Locate the cell with the specified text and output its [X, Y] center coordinate. 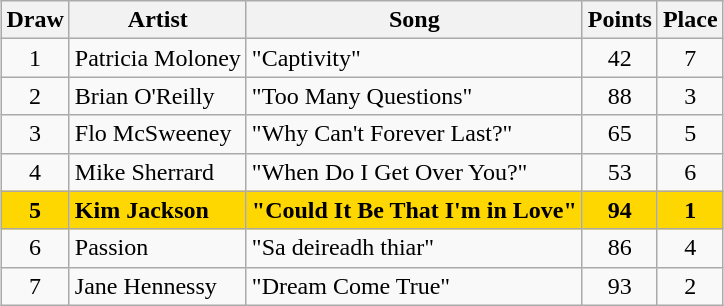
Song [414, 20]
Draw [35, 20]
94 [620, 210]
Mike Sherrard [158, 172]
93 [620, 286]
"When Do I Get Over You?" [414, 172]
53 [620, 172]
"Dream Come True" [414, 286]
Kim Jackson [158, 210]
"Sa deireadh thiar" [414, 248]
Place [690, 20]
"Could It Be That I'm in Love" [414, 210]
Brian O'Reilly [158, 96]
42 [620, 58]
Points [620, 20]
"Captivity" [414, 58]
86 [620, 248]
"Too Many Questions" [414, 96]
88 [620, 96]
"Why Can't Forever Last?" [414, 134]
Flo McSweeney [158, 134]
Jane Hennessy [158, 286]
Passion [158, 248]
Patricia Moloney [158, 58]
65 [620, 134]
Artist [158, 20]
